Extract the [x, y] coordinate from the center of the cell holding the provided text.  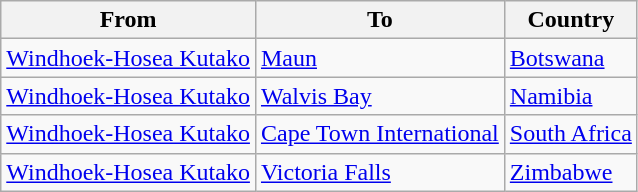
Botswana [570, 58]
From [128, 20]
Cape Town International [380, 134]
To [380, 20]
Maun [380, 58]
Victoria Falls [380, 172]
South Africa [570, 134]
Namibia [570, 96]
Country [570, 20]
Zimbabwe [570, 172]
Walvis Bay [380, 96]
